Pinpoint the cell where the given text exists, returning its (X, Y) midpoint coordinate. 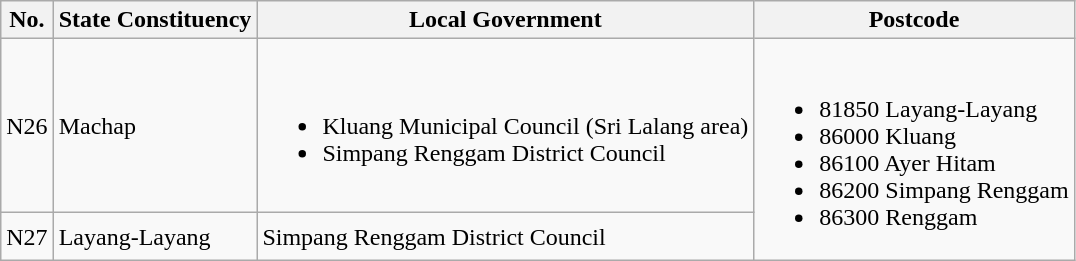
Machap (155, 126)
N27 (27, 236)
Local Government (506, 20)
N26 (27, 126)
Postcode (914, 20)
81850 Layang-Layang86000 Kluang86100 Ayer Hitam86200 Simpang Renggam86300 Renggam (914, 150)
State Constituency (155, 20)
Simpang Renggam District Council (506, 236)
Kluang Municipal Council (Sri Lalang area)Simpang Renggam District Council (506, 126)
No. (27, 20)
Layang-Layang (155, 236)
